Detect which cell encompasses the target text, then output its (x, y) center coordinate. 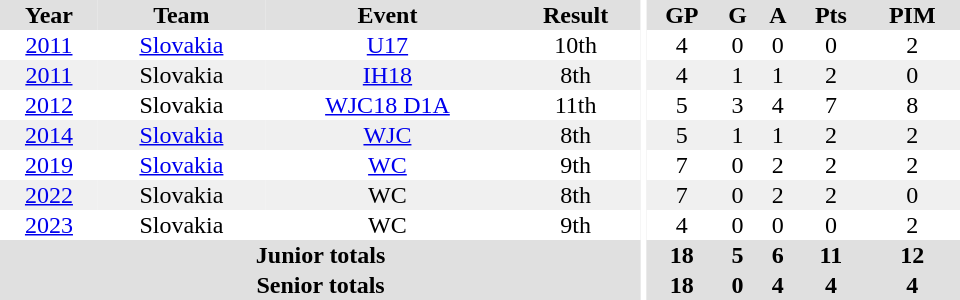
2012 (49, 105)
WJC (388, 135)
2014 (49, 135)
2022 (49, 195)
PIM (912, 15)
G (738, 15)
8 (912, 105)
Pts (830, 15)
2019 (49, 165)
Junior totals (320, 255)
11 (830, 255)
Result (576, 15)
WJC18 D1A (388, 105)
IH18 (388, 75)
GP (682, 15)
Senior totals (320, 285)
Team (182, 15)
3 (738, 105)
U17 (388, 45)
Event (388, 15)
11th (576, 105)
12 (912, 255)
10th (576, 45)
2023 (49, 225)
A (778, 15)
Year (49, 15)
6 (778, 255)
